Extract the (x, y) coordinate from the center of the cell holding the provided text.  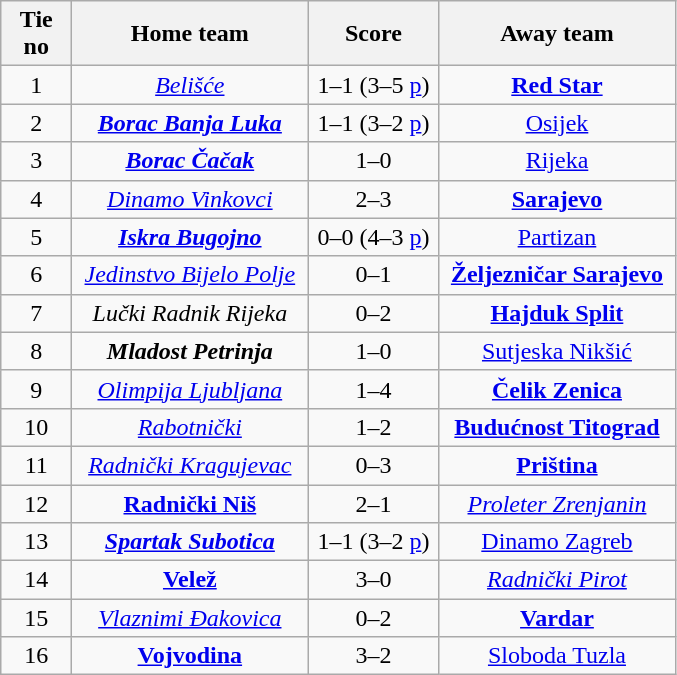
Vlaznimi Đakovica (190, 618)
Rabotnički (190, 427)
11 (36, 465)
Dinamo Zagreb (557, 542)
Željezničar Sarajevo (557, 275)
Dinamo Vinkovci (190, 199)
Spartak Subotica (190, 542)
7 (36, 313)
14 (36, 580)
0–1 (374, 275)
Away team (557, 34)
Belišće (190, 85)
1–4 (374, 389)
1 (36, 85)
Budućnost Titograd (557, 427)
Čelik Zenica (557, 389)
9 (36, 389)
16 (36, 656)
Osijek (557, 123)
Mladost Petrinja (190, 351)
Vojvodina (190, 656)
Olimpija Ljubljana (190, 389)
Borac Čačak (190, 161)
Sutjeska Nikšić (557, 351)
Sloboda Tuzla (557, 656)
2 (36, 123)
15 (36, 618)
3–0 (374, 580)
Partizan (557, 237)
Score (374, 34)
12 (36, 503)
Velež (190, 580)
3 (36, 161)
Priština (557, 465)
Radnički Kragujevac (190, 465)
Sarajevo (557, 199)
2–1 (374, 503)
6 (36, 275)
5 (36, 237)
Radnički Pirot (557, 580)
3–2 (374, 656)
Vardar (557, 618)
0–3 (374, 465)
0–0 (4–3 p) (374, 237)
4 (36, 199)
Borac Banja Luka (190, 123)
1–1 (3–5 p) (374, 85)
Radnički Niš (190, 503)
Tie no (36, 34)
Rijeka (557, 161)
Lučki Radnik Rijeka (190, 313)
Proleter Zrenjanin (557, 503)
Home team (190, 34)
1–2 (374, 427)
8 (36, 351)
Red Star (557, 85)
Hajduk Split (557, 313)
13 (36, 542)
2–3 (374, 199)
10 (36, 427)
Jedinstvo Bijelo Polje (190, 275)
Iskra Bugojno (190, 237)
